For the text-containing cell, return its midpoint in (x, y) coordinate format. 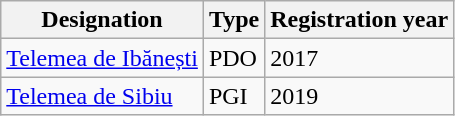
Telemea de Sibiu (102, 96)
PDO (234, 58)
Registration year (360, 20)
PGI (234, 96)
Type (234, 20)
2017 (360, 58)
Designation (102, 20)
Telemea de Ibănești (102, 58)
2019 (360, 96)
